Find where the given text appears and provide that cell's center as [X, Y] coordinate. 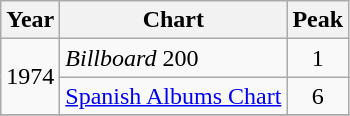
Billboard 200 [174, 58]
1 [318, 58]
Spanish Albums Chart [174, 96]
1974 [30, 77]
Peak [318, 20]
Chart [174, 20]
6 [318, 96]
Year [30, 20]
